Provide the [x, y] coordinate of the cell's center where the given text is located.  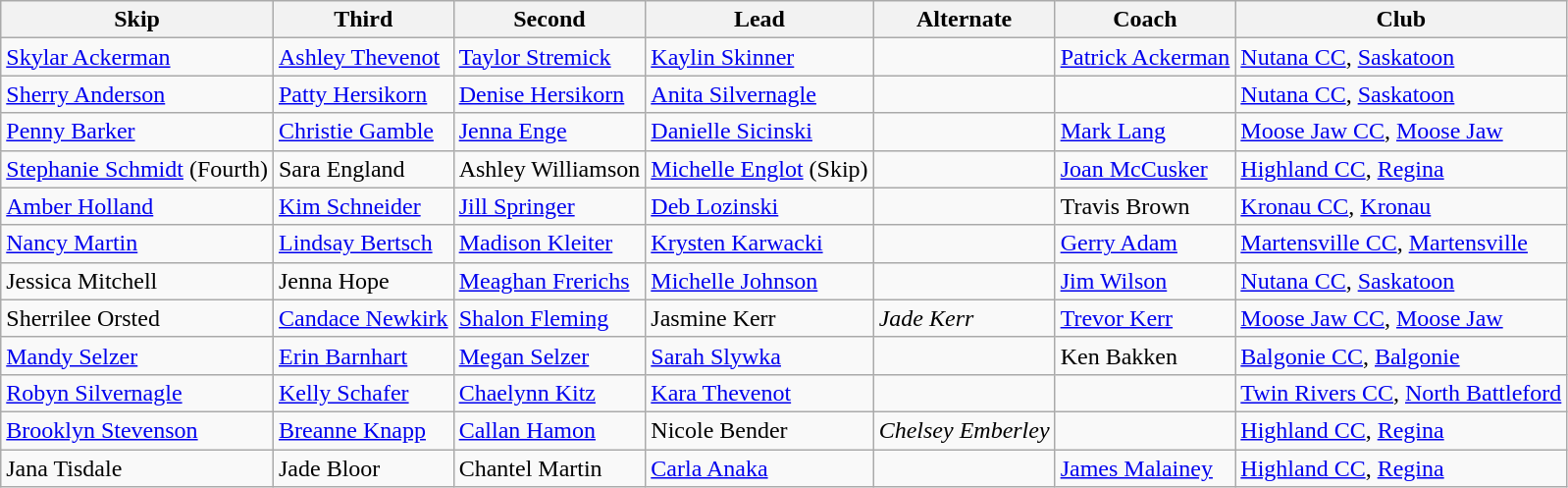
Club [1401, 20]
Mark Lang [1145, 132]
Chelsey Emberley [964, 430]
Shalon Fleming [549, 318]
Jill Springer [549, 206]
Jade Kerr [964, 318]
Jenna Hope [363, 281]
Chantel Martin [549, 468]
Sherry Anderson [137, 94]
Skip [137, 20]
Joan McCusker [1145, 169]
Travis Brown [1145, 206]
Martensville CC, Martensville [1401, 244]
Patrick Ackerman [1145, 57]
Anita Silvernagle [759, 94]
Robyn Silvernagle [137, 393]
Erin Barnhart [363, 355]
Megan Selzer [549, 355]
Candace Newkirk [363, 318]
Alternate [964, 20]
Patty Hersikorn [363, 94]
Amber Holland [137, 206]
Jade Bloor [363, 468]
Christie Gamble [363, 132]
Ken Bakken [1145, 355]
Danielle Sicinski [759, 132]
Skylar Ackerman [137, 57]
Jim Wilson [1145, 281]
Nicole Bender [759, 430]
Denise Hersikorn [549, 94]
Deb Lozinski [759, 206]
Callan Hamon [549, 430]
Sherrilee Orsted [137, 318]
Sara England [363, 169]
Gerry Adam [1145, 244]
Kaylin Skinner [759, 57]
Krysten Karwacki [759, 244]
Brooklyn Stevenson [137, 430]
Twin Rivers CC, North Battleford [1401, 393]
Jessica Mitchell [137, 281]
Ashley Williamson [549, 169]
Michelle Johnson [759, 281]
Chaelynn Kitz [549, 393]
Mandy Selzer [137, 355]
Michelle Englot (Skip) [759, 169]
Jasmine Kerr [759, 318]
Balgonie CC, Balgonie [1401, 355]
Lead [759, 20]
Carla Anaka [759, 468]
Second [549, 20]
Kara Thevenot [759, 393]
Jana Tisdale [137, 468]
Kim Schneider [363, 206]
Kelly Schafer [363, 393]
Madison Kleiter [549, 244]
Breanne Knapp [363, 430]
Penny Barker [137, 132]
Third [363, 20]
Trevor Kerr [1145, 318]
Sarah Slywka [759, 355]
Nancy Martin [137, 244]
Coach [1145, 20]
Kronau CC, Kronau [1401, 206]
James Malainey [1145, 468]
Lindsay Bertsch [363, 244]
Meaghan Frerichs [549, 281]
Ashley Thevenot [363, 57]
Taylor Stremick [549, 57]
Jenna Enge [549, 132]
Stephanie Schmidt (Fourth) [137, 169]
